Return [x, y] of the center of cell containing provided text 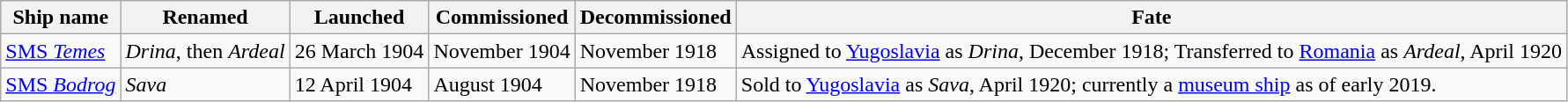
Ship name [61, 18]
26 March 1904 [359, 51]
SMS Temes [61, 51]
Assigned to Yugoslavia as Drina, December 1918; Transferred to Romania as Ardeal, April 1920 [1152, 51]
SMS Bodrog [61, 84]
Launched [359, 18]
August 1904 [502, 84]
Drina, then Ardeal [205, 51]
Sold to Yugoslavia as Sava, April 1920; currently a museum ship as of early 2019. [1152, 84]
Sava [205, 84]
Commissioned [502, 18]
November 1904 [502, 51]
12 April 1904 [359, 84]
Renamed [205, 18]
Decommissioned [655, 18]
Fate [1152, 18]
